Capture the cell that displays the provided text and extract its [X, Y] central coordinate. 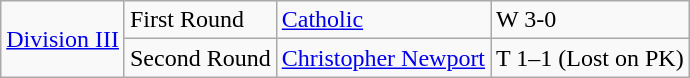
First Round [200, 20]
T 1–1 (Lost on PK) [590, 58]
Second Round [200, 58]
W 3-0 [590, 20]
Division III [63, 39]
Catholic [383, 20]
Christopher Newport [383, 58]
